Identify which cell holds the provided text, then report its (x, y) central coordinate. 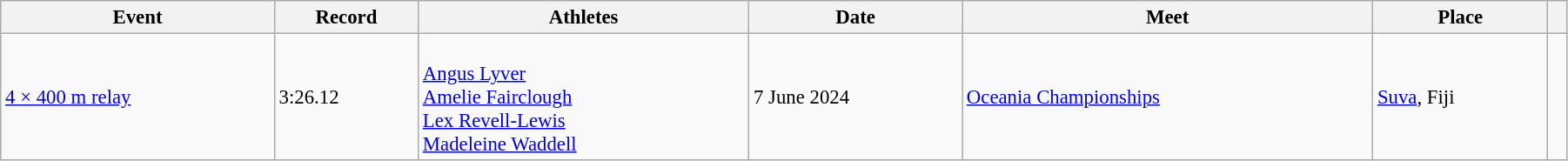
Record (346, 17)
Oceania Championships (1168, 97)
Place (1460, 17)
Angus LyverAmelie FaircloughLex Revell-LewisMadeleine Waddell (584, 97)
Athletes (584, 17)
7 June 2024 (856, 97)
Suva, Fiji (1460, 97)
Date (856, 17)
Event (137, 17)
4 × 400 m relay (137, 97)
3:26.12 (346, 97)
Meet (1168, 17)
